Return (X, Y) of the center of cell containing provided text 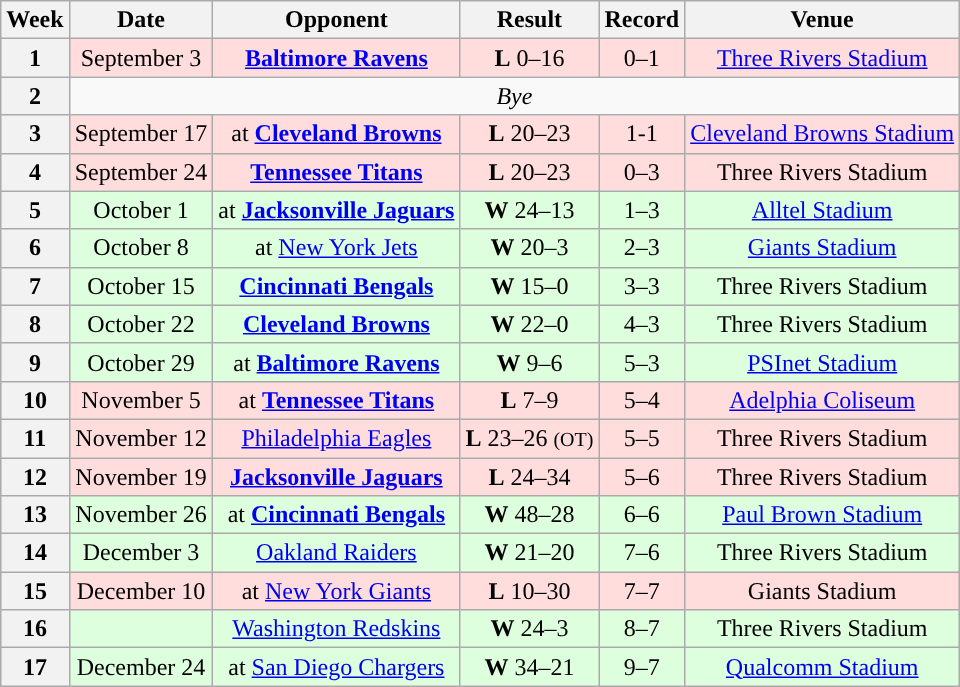
14 (35, 553)
1-1 (642, 134)
November 26 (141, 515)
L 10–30 (530, 591)
W 48–28 (530, 515)
16 (35, 629)
Washington Redskins (336, 629)
PSInet Stadium (822, 362)
W 22–0 (530, 324)
September 24 (141, 172)
Opponent (336, 20)
W 34–21 (530, 667)
W 24–3 (530, 629)
0–1 (642, 58)
15 (35, 591)
December 3 (141, 553)
at Baltimore Ravens (336, 362)
Week (35, 20)
L 24–34 (530, 477)
October 22 (141, 324)
Jacksonville Jaguars (336, 477)
8–7 (642, 629)
3–3 (642, 286)
at Tennessee Titans (336, 400)
September 3 (141, 58)
Oakland Raiders (336, 553)
9 (35, 362)
Cincinnati Bengals (336, 286)
10 (35, 400)
13 (35, 515)
4–3 (642, 324)
5 (35, 210)
L 7–9 (530, 400)
Tennessee Titans (336, 172)
December 24 (141, 667)
5–4 (642, 400)
7–7 (642, 591)
17 (35, 667)
at Cincinnati Bengals (336, 515)
8 (35, 324)
2 (35, 96)
Baltimore Ravens (336, 58)
1–3 (642, 210)
L 0–16 (530, 58)
Date (141, 20)
at Cleveland Browns (336, 134)
Adelphia Coliseum (822, 400)
5–5 (642, 438)
Cleveland Browns (336, 324)
12 (35, 477)
Alltel Stadium (822, 210)
at New York Jets (336, 248)
Paul Brown Stadium (822, 515)
November 12 (141, 438)
Result (530, 20)
October 1 (141, 210)
September 17 (141, 134)
Record (642, 20)
October 8 (141, 248)
6 (35, 248)
4 (35, 172)
W 21–20 (530, 553)
1 (35, 58)
5–3 (642, 362)
Cleveland Browns Stadium (822, 134)
W 20–3 (530, 248)
Philadelphia Eagles (336, 438)
at Jacksonville Jaguars (336, 210)
6–6 (642, 515)
November 19 (141, 477)
W 15–0 (530, 286)
3 (35, 134)
at San Diego Chargers (336, 667)
October 15 (141, 286)
Qualcomm Stadium (822, 667)
at New York Giants (336, 591)
Venue (822, 20)
L 23–26 (OT) (530, 438)
October 29 (141, 362)
9–7 (642, 667)
Bye (514, 96)
11 (35, 438)
7 (35, 286)
W 24–13 (530, 210)
W 9–6 (530, 362)
5–6 (642, 477)
7–6 (642, 553)
November 5 (141, 400)
0–3 (642, 172)
December 10 (141, 591)
2–3 (642, 248)
